From the cell containing the given text, extract its center point as (X, Y) coordinate. 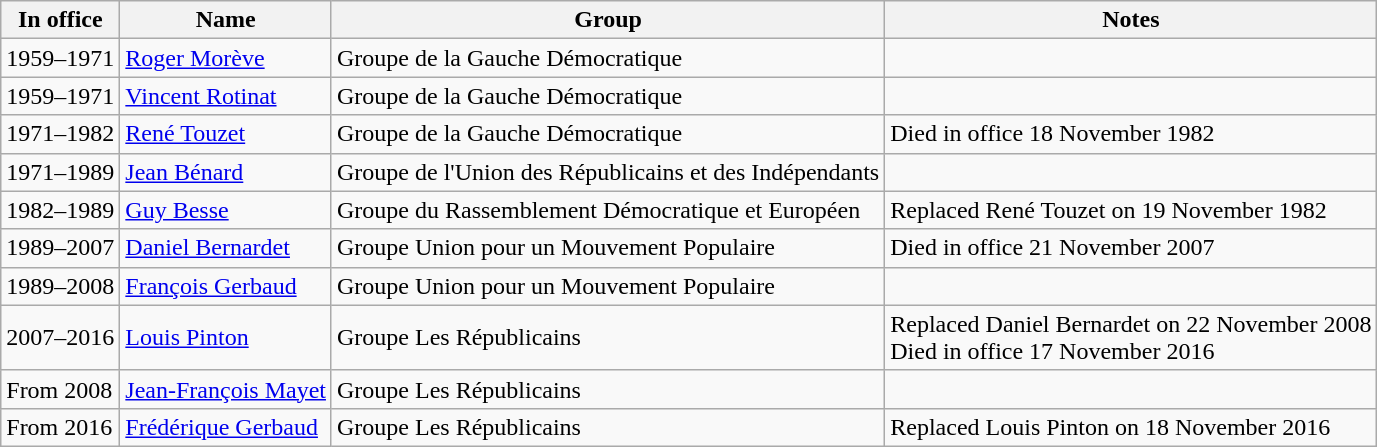
Frédérique Gerbaud (226, 427)
1989–2008 (60, 286)
Jean Bénard (226, 172)
1982–1989 (60, 210)
Groupe du Rassemblement Démocratique et Européen (608, 210)
François Gerbaud (226, 286)
Replaced René Touzet on 19 November 1982 (1131, 210)
1989–2007 (60, 248)
Replaced Louis Pinton on 18 November 2016 (1131, 427)
In office (60, 20)
From 2008 (60, 389)
1971–1989 (60, 172)
Replaced Daniel Bernardet on 22 November 2008Died in office 17 November 2016 (1131, 338)
Roger Morève (226, 58)
Vincent Rotinat (226, 96)
Group (608, 20)
Guy Besse (226, 210)
René Touzet (226, 134)
1971–1982 (60, 134)
Died in office 21 November 2007 (1131, 248)
From 2016 (60, 427)
Daniel Bernardet (226, 248)
Notes (1131, 20)
Died in office 18 November 1982 (1131, 134)
Groupe de l'Union des Républicains et des Indépendants (608, 172)
Louis Pinton (226, 338)
Jean-François Mayet (226, 389)
2007–2016 (60, 338)
Name (226, 20)
